Return (x, y) of the center of cell containing provided text 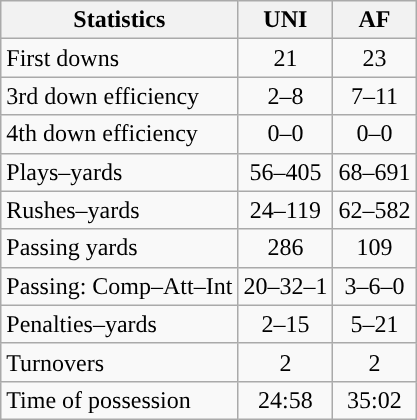
2–15 (286, 324)
3–6–0 (374, 286)
Plays–yards (120, 172)
35:02 (374, 400)
AF (374, 20)
3rd down efficiency (120, 96)
Statistics (120, 20)
56–405 (286, 172)
24–119 (286, 210)
21 (286, 58)
Passing yards (120, 248)
Turnovers (120, 362)
Rushes–yards (120, 210)
24:58 (286, 400)
68–691 (374, 172)
Time of possession (120, 400)
23 (374, 58)
First downs (120, 58)
Passing: Comp–Att–Int (120, 286)
109 (374, 248)
4th down efficiency (120, 134)
5–21 (374, 324)
7–11 (374, 96)
62–582 (374, 210)
Penalties–yards (120, 324)
20–32–1 (286, 286)
286 (286, 248)
2–8 (286, 96)
UNI (286, 20)
